Capture the cell that displays the provided text and extract its [x, y] central coordinate. 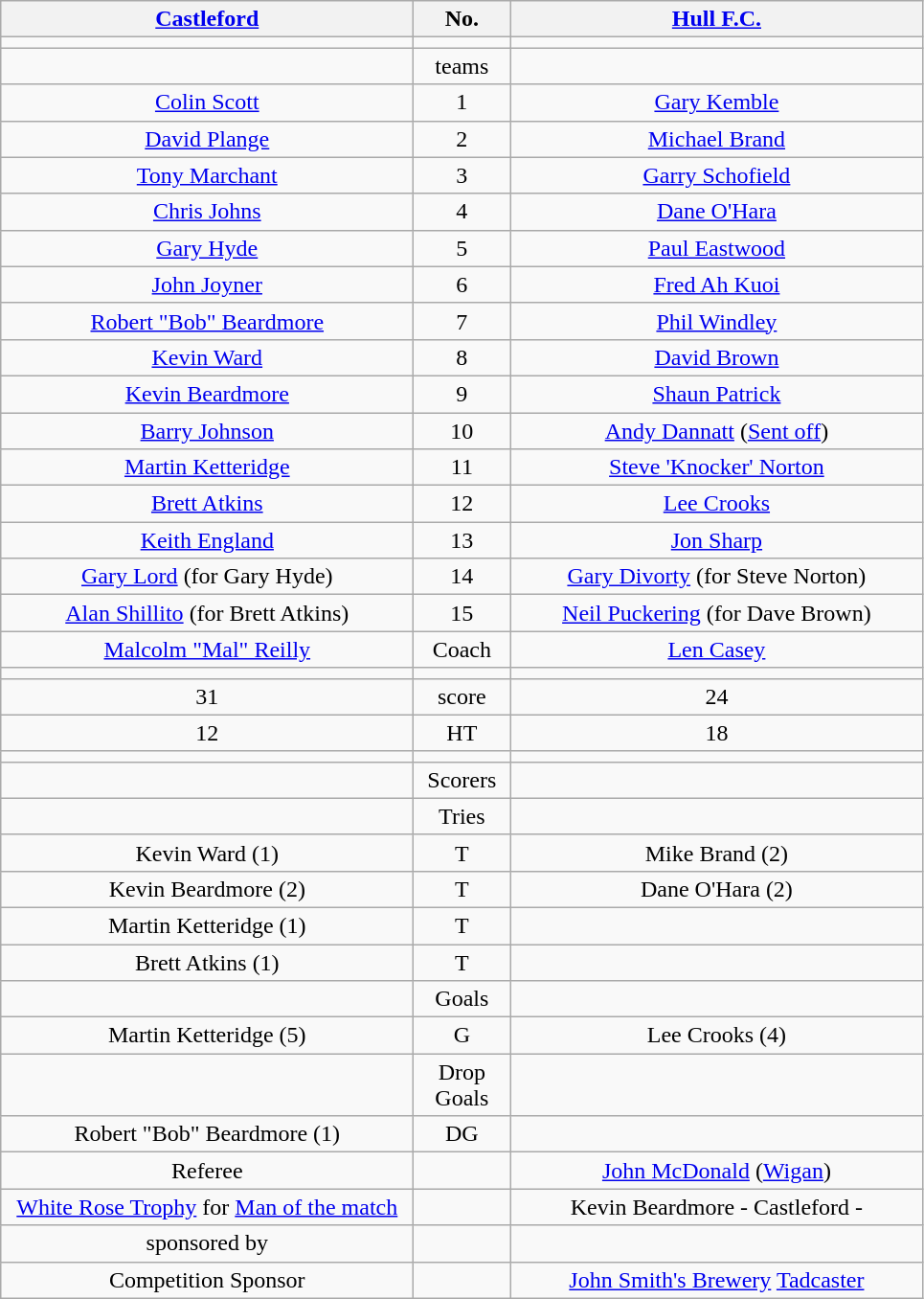
Drop Goals [462, 1084]
sponsored by [207, 1243]
31 [207, 696]
Keith England [207, 540]
No. [462, 19]
8 [462, 357]
Robert "Bob" Beardmore (1) [207, 1134]
11 [462, 467]
5 [462, 248]
Kevin Ward (1) [207, 853]
Kevin Beardmore - Castleford - [716, 1207]
Jon Sharp [716, 540]
Steve 'Knocker' Norton [716, 467]
13 [462, 540]
10 [462, 430]
David Brown [716, 357]
Lee Crooks [716, 504]
1 [462, 103]
14 [462, 577]
Paul Eastwood [716, 248]
3 [462, 175]
Fred Ah Kuoi [716, 285]
Referee [207, 1171]
18 [716, 733]
Tries [462, 816]
6 [462, 285]
Gary Divorty (for Steve Norton) [716, 577]
John McDonald (Wigan) [716, 1171]
Gary Lord (for Gary Hyde) [207, 577]
John Smith's Brewery Tadcaster [716, 1280]
Shaun Patrick [716, 394]
teams [462, 66]
Alan Shillito (for Brett Atkins) [207, 613]
Dane O'Hara [716, 212]
Gary Hyde [207, 248]
15 [462, 613]
2 [462, 139]
Scorers [462, 780]
Kevin Ward [207, 357]
24 [716, 696]
G [462, 1036]
Martin Ketteridge (1) [207, 925]
Neil Puckering (for Dave Brown) [716, 613]
score [462, 696]
HT [462, 733]
Tony Marchant [207, 175]
Michael Brand [716, 139]
John Joyner [207, 285]
Len Casey [716, 649]
7 [462, 321]
Robert "Bob" Beardmore [207, 321]
Castleford [207, 19]
Barry Johnson [207, 430]
Coach [462, 649]
4 [462, 212]
Kevin Beardmore [207, 394]
Andy Dannatt (Sent off) [716, 430]
Colin Scott [207, 103]
Mike Brand (2) [716, 853]
9 [462, 394]
Brett Atkins (1) [207, 963]
Competition Sponsor [207, 1280]
Kevin Beardmore (2) [207, 889]
Goals [462, 999]
Hull F.C. [716, 19]
Dane O'Hara (2) [716, 889]
Martin Ketteridge [207, 467]
Gary Kemble [716, 103]
Brett Atkins [207, 504]
Phil Windley [716, 321]
Garry Schofield [716, 175]
Martin Ketteridge (5) [207, 1036]
David Plange [207, 139]
Chris Johns [207, 212]
Lee Crooks (4) [716, 1036]
White Rose Trophy for Man of the match [207, 1207]
DG [462, 1134]
Malcolm "Mal" Reilly [207, 649]
